Output the [X, Y] coordinate of the center of the cell containing the given text.  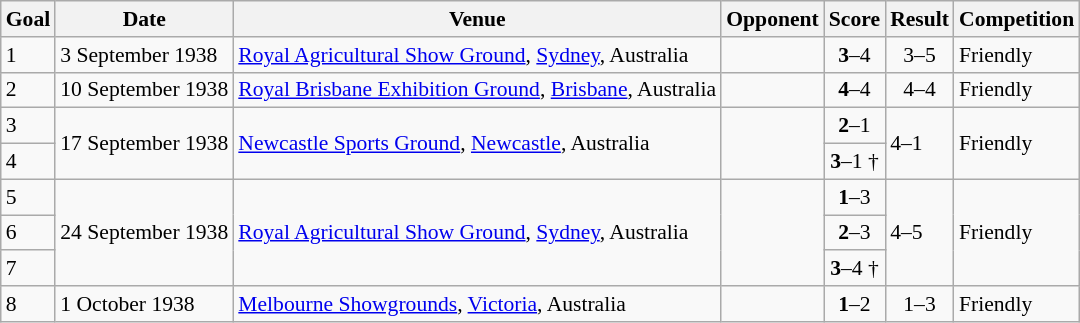
2 [28, 90]
Result [920, 19]
3–5 [920, 55]
4–5 [920, 232]
Competition [1016, 19]
Melbourne Showgrounds, Victoria, Australia [477, 304]
3–1 † [854, 162]
3–4 [854, 55]
Opponent [772, 19]
8 [28, 304]
24 September 1938 [144, 232]
6 [28, 233]
Goal [28, 19]
Score [854, 19]
3 [28, 126]
10 September 1938 [144, 90]
4–1 [920, 144]
Venue [477, 19]
5 [28, 197]
7 [28, 269]
3–4 † [854, 269]
Newcastle Sports Ground, Newcastle, Australia [477, 144]
17 September 1938 [144, 144]
2–1 [854, 126]
1 [28, 55]
Date [144, 19]
4 [28, 162]
1–2 [854, 304]
2–3 [854, 233]
3 September 1938 [144, 55]
1 October 1938 [144, 304]
Royal Brisbane Exhibition Ground, Brisbane, Australia [477, 90]
